Capture the cell that displays the provided text and extract its [X, Y] central coordinate. 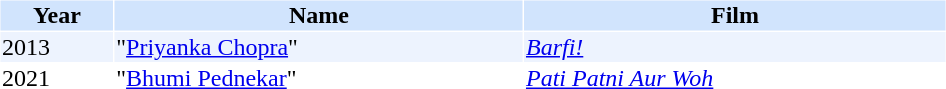
2013 [56, 47]
"Priyanka Chopra" [319, 47]
Barfi! [734, 47]
Name [319, 15]
Year [56, 15]
Film [734, 15]
